Determine the [X, Y] coordinate at the center of the cell enclosing the given text.  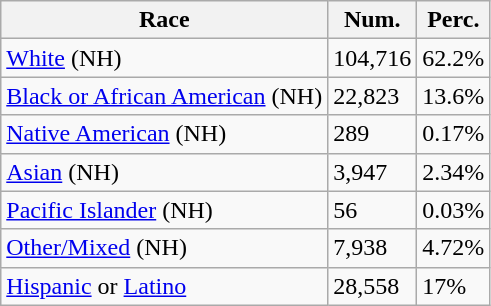
Perc. [454, 20]
4.72% [454, 248]
White (NH) [164, 58]
62.2% [454, 58]
Pacific Islander (NH) [164, 210]
56 [372, 210]
Hispanic or Latino [164, 286]
22,823 [372, 96]
Native American (NH) [164, 134]
Race [164, 20]
Asian (NH) [164, 172]
17% [454, 286]
13.6% [454, 96]
Other/Mixed (NH) [164, 248]
Num. [372, 20]
104,716 [372, 58]
0.03% [454, 210]
28,558 [372, 286]
7,938 [372, 248]
Black or African American (NH) [164, 96]
0.17% [454, 134]
2.34% [454, 172]
3,947 [372, 172]
289 [372, 134]
